Determine the [x, y] coordinate at the center of the cell enclosing the given text.  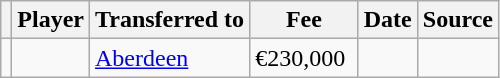
Date [388, 20]
Player [51, 20]
Fee [304, 20]
Source [458, 20]
€230,000 [304, 58]
Transferred to [170, 20]
Aberdeen [170, 58]
